Search for the cell housing the specified text and yield its [X, Y] center coordinate. 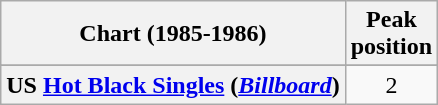
2 [391, 85]
US Hot Black Singles (Billboard) [173, 85]
Chart (1985-1986) [173, 34]
Peak position [391, 34]
